Provide the (X, Y) coordinate of the cell's center where the given text is located.  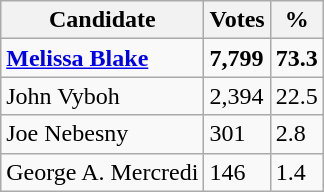
2,394 (237, 96)
% (296, 20)
73.3 (296, 58)
Joe Nebesny (102, 134)
Melissa Blake (102, 58)
George A. Mercredi (102, 172)
Votes (237, 20)
Candidate (102, 20)
301 (237, 134)
1.4 (296, 172)
2.8 (296, 134)
John Vyboh (102, 96)
22.5 (296, 96)
146 (237, 172)
7,799 (237, 58)
